Capture the cell that displays the provided text and extract its [X, Y] central coordinate. 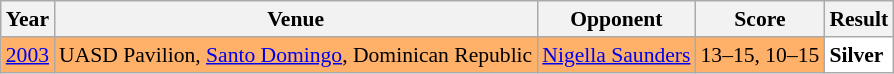
UASD Pavilion, Santo Domingo, Dominican Republic [296, 55]
2003 [28, 55]
Score [760, 19]
Venue [296, 19]
Nigella Saunders [616, 55]
13–15, 10–15 [760, 55]
Opponent [616, 19]
Year [28, 19]
Silver [858, 55]
Result [858, 19]
